Extract the [X, Y] coordinate from the center of the cell holding the provided text.  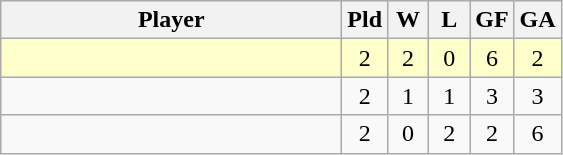
W [408, 20]
Player [172, 20]
GA [538, 20]
Pld [365, 20]
GF [492, 20]
L [450, 20]
